Return the [X, Y] coordinate for the center point of the cell that contains the specified text.  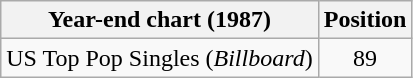
Position [365, 20]
89 [365, 58]
US Top Pop Singles (Billboard) [160, 58]
Year-end chart (1987) [160, 20]
